Detect which cell encompasses the target text, then output its [x, y] center coordinate. 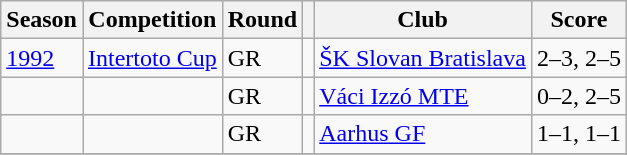
Round [262, 20]
2–3, 2–5 [578, 58]
Intertoto Cup [152, 58]
0–2, 2–5 [578, 96]
Season [42, 20]
Score [578, 20]
1–1, 1–1 [578, 134]
1992 [42, 58]
Aarhus GF [423, 134]
Club [423, 20]
ŠK Slovan Bratislava [423, 58]
Váci Izzó MTE [423, 96]
Competition [152, 20]
